From the cell containing the given text, extract its center point as [X, Y] coordinate. 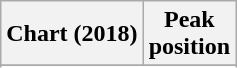
Peakposition [189, 34]
Chart (2018) [72, 34]
